Scan for the cell matching the given text and deliver its (x, y) coordinate at center. 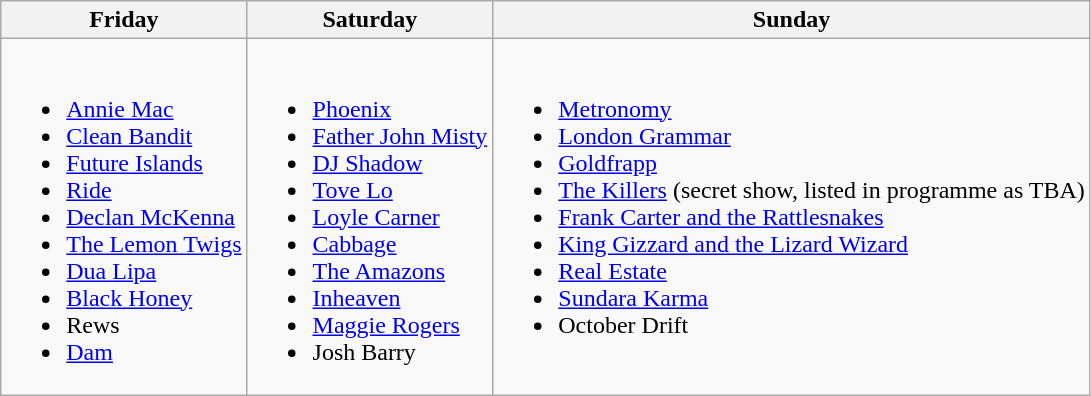
Saturday (370, 20)
Friday (124, 20)
Annie MacClean BanditFuture IslandsRideDeclan McKennaThe Lemon TwigsDua LipaBlack HoneyRewsDam (124, 217)
PhoenixFather John MistyDJ ShadowTove LoLoyle CarnerCabbageThe AmazonsInheavenMaggie RogersJosh Barry (370, 217)
Sunday (792, 20)
